From the cell containing the given text, extract its center point as (X, Y) coordinate. 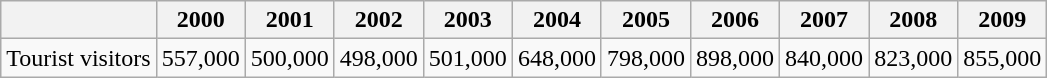
501,000 (468, 58)
Tourist visitors (78, 58)
840,000 (824, 58)
557,000 (200, 58)
823,000 (914, 58)
500,000 (290, 58)
2002 (378, 20)
898,000 (736, 58)
2005 (646, 20)
498,000 (378, 58)
2009 (1002, 20)
2008 (914, 20)
2007 (824, 20)
2004 (556, 20)
648,000 (556, 58)
798,000 (646, 58)
2003 (468, 20)
855,000 (1002, 58)
2000 (200, 20)
2006 (736, 20)
2001 (290, 20)
